For the text-containing cell, return its midpoint in [x, y] coordinate format. 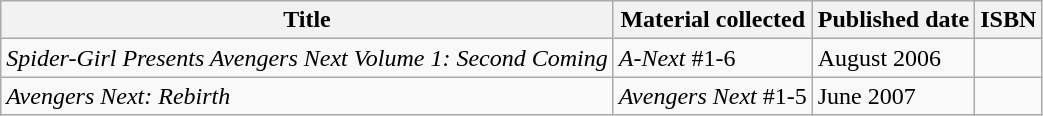
Published date [893, 20]
August 2006 [893, 58]
Avengers Next: Rebirth [307, 96]
Material collected [712, 20]
ISBN [1008, 20]
A-Next #1-6 [712, 58]
Spider-Girl Presents Avengers Next Volume 1: Second Coming [307, 58]
Avengers Next #1-5 [712, 96]
Title [307, 20]
June 2007 [893, 96]
